Find where the given text appears and provide that cell's center as (X, Y) coordinate. 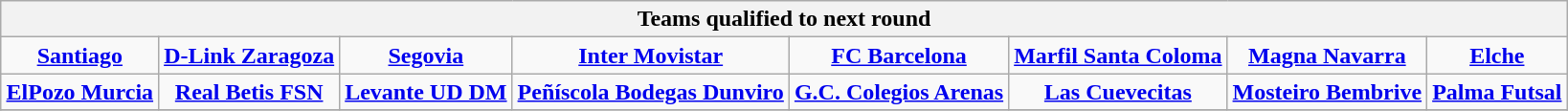
Palma Futsal (1497, 92)
Teams qualified to next round (784, 19)
Segovia (426, 55)
Las Cuevecitas (1118, 92)
FC Barcelona (898, 55)
Magna Navarra (1327, 55)
Levante UD DM (426, 92)
Real Betis FSN (249, 92)
Inter Movistar (651, 55)
D-Link Zaragoza (249, 55)
G.C. Colegios Arenas (898, 92)
ElPozo Murcia (80, 92)
Peñíscola Bodegas Dunviro (651, 92)
Marfil Santa Coloma (1118, 55)
Santiago (80, 55)
Mosteiro Bembrive (1327, 92)
Elche (1497, 55)
